For the text-containing cell, return its midpoint in (x, y) coordinate format. 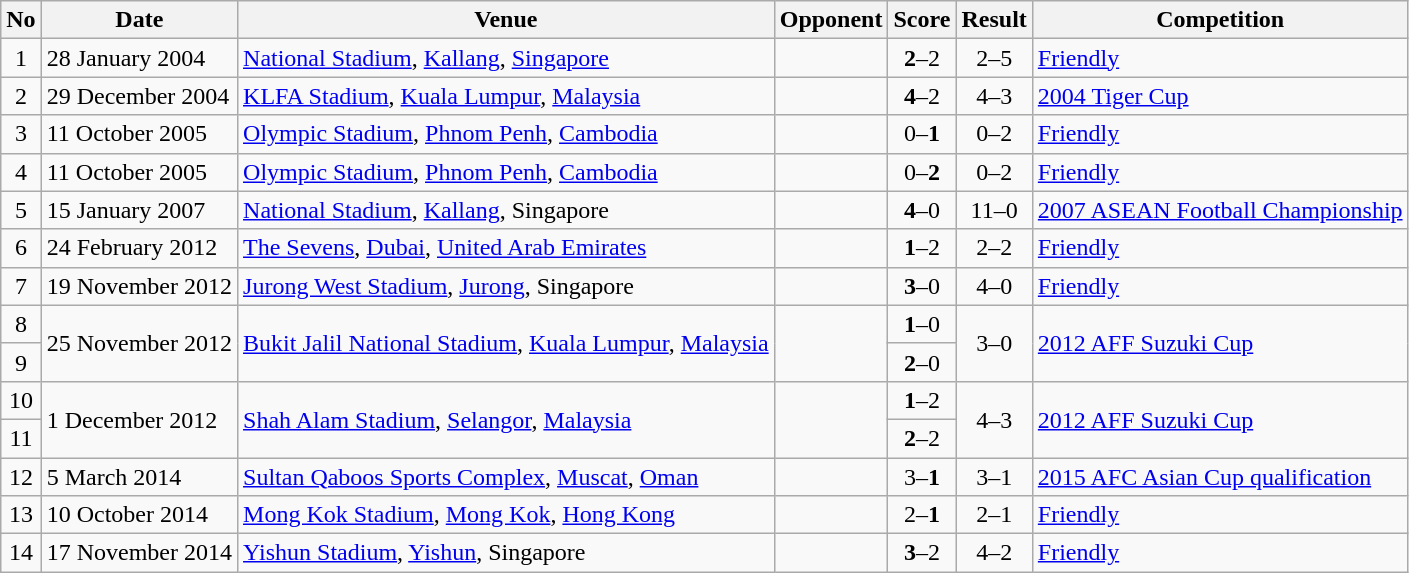
Opponent (831, 20)
Score (922, 20)
Competition (1220, 20)
Result (994, 20)
9 (21, 362)
10 October 2014 (139, 515)
KLFA Stadium, Kuala Lumpur, Malaysia (506, 96)
Date (139, 20)
17 November 2014 (139, 553)
14 (21, 553)
2015 AFC Asian Cup qualification (1220, 477)
5 (21, 210)
2–0 (922, 362)
13 (21, 515)
24 February 2012 (139, 248)
3–2 (922, 553)
8 (21, 324)
2–5 (994, 58)
10 (21, 400)
2 (21, 96)
6 (21, 248)
1–0 (922, 324)
11–0 (994, 210)
Jurong West Stadium, Jurong, Singapore (506, 286)
1 (21, 58)
25 November 2012 (139, 343)
28 January 2004 (139, 58)
5 March 2014 (139, 477)
No (21, 20)
12 (21, 477)
Shah Alam Stadium, Selangor, Malaysia (506, 419)
Yishun Stadium, Yishun, Singapore (506, 553)
11 (21, 438)
Bukit Jalil National Stadium, Kuala Lumpur, Malaysia (506, 343)
0–1 (922, 134)
The Sevens, Dubai, United Arab Emirates (506, 248)
19 November 2012 (139, 286)
2007 ASEAN Football Championship (1220, 210)
29 December 2004 (139, 96)
3 (21, 134)
15 January 2007 (139, 210)
Sultan Qaboos Sports Complex, Muscat, Oman (506, 477)
1 December 2012 (139, 419)
Mong Kok Stadium, Mong Kok, Hong Kong (506, 515)
4 (21, 172)
7 (21, 286)
Venue (506, 20)
2004 Tiger Cup (1220, 96)
